Return (x, y) of the center of cell containing provided text 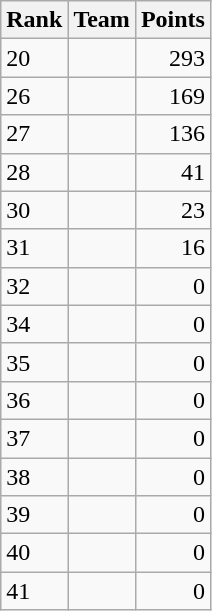
Rank (34, 20)
16 (172, 248)
31 (34, 248)
136 (172, 134)
27 (34, 134)
34 (34, 324)
36 (34, 400)
35 (34, 362)
293 (172, 58)
40 (34, 553)
37 (34, 438)
23 (172, 210)
38 (34, 477)
169 (172, 96)
26 (34, 96)
30 (34, 210)
28 (34, 172)
Points (172, 20)
32 (34, 286)
Team (102, 20)
20 (34, 58)
39 (34, 515)
